Detect which cell encompasses the target text, then output its (x, y) center coordinate. 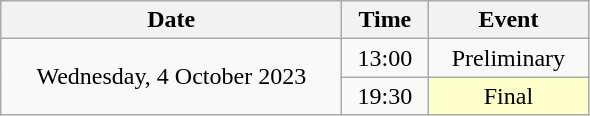
Wednesday, 4 October 2023 (172, 77)
13:00 (385, 58)
19:30 (385, 96)
Preliminary (508, 58)
Final (508, 96)
Date (172, 20)
Event (508, 20)
Time (385, 20)
